Identify which cell holds the provided text, then report its (x, y) central coordinate. 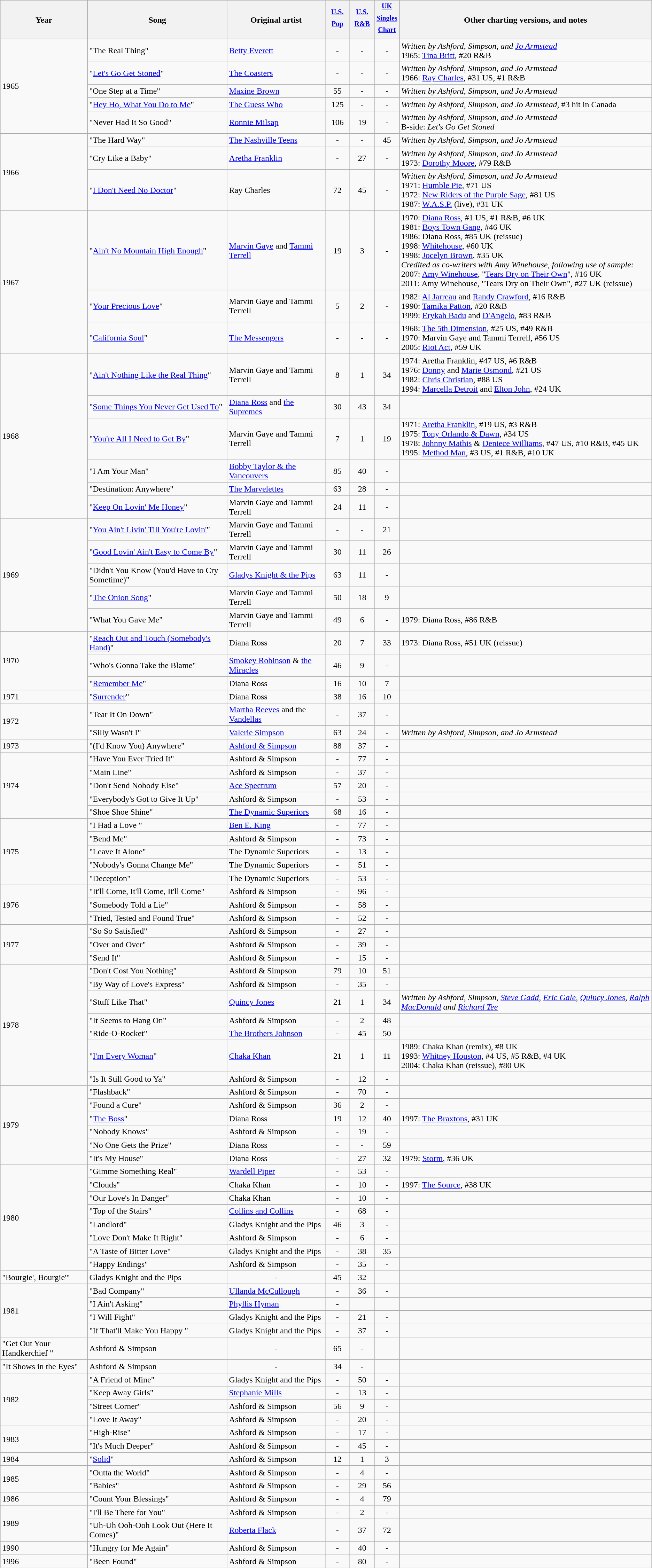
"It's My House" (157, 1158)
Valerie Simpson (276, 732)
"Clouds" (157, 1185)
"It Shows in the Eyes" (44, 1366)
UK Singles Chart (387, 20)
"Didn't You Know (You'd Have to Cry Sometime)" (157, 574)
"Flashback" (157, 1092)
"Stuff Like That" (157, 1002)
"Main Line" (157, 772)
1965 (44, 86)
Gladys Knight & the Pips (276, 574)
1983 (44, 1439)
"Everybody's Got to Give It Up" (157, 799)
"Shoe Shoe Shine" (157, 812)
1996 (44, 1561)
Aretha Franklin (276, 158)
Ronnie Milsap (276, 123)
"Top of the Stairs" (157, 1211)
49 (337, 620)
39 (362, 944)
15 (362, 958)
Ben E. King (276, 825)
"Found a Cure" (157, 1105)
1982 (44, 1400)
43 (362, 407)
"Destination: Anywhere" (157, 489)
"Don't Send Nobody Else" (157, 785)
"You Ain't Livin' Till You're Lovin'" (157, 529)
"Never Had It So Good" (157, 123)
"Gimme Something Real" (157, 1171)
1967 (44, 283)
"High-Rise" (157, 1433)
"Get Out Your Handkerchief " (44, 1349)
Other charting versions, and notes (525, 20)
Year (44, 20)
The Messengers (276, 338)
1979 (44, 1125)
The Coasters (276, 73)
"Nobody's Gonna Change Me" (157, 865)
"Hungry for Me Again" (157, 1548)
"Ain't No Mountain High Enough" (157, 251)
"One Step at a Time" (157, 91)
"Tried, Tested and Found True" (157, 918)
"Who's Gonna Take the Blame" (157, 666)
1971 (44, 697)
59 (387, 1145)
1968: The 5th Dimension, #25 US, #49 R&B1970: Marvin Gaye and Tammi Terrell, #56 US2005: Riot Act, #59 UK (525, 338)
"It's Much Deeper" (157, 1446)
"The Boss" (157, 1119)
Written by Ashford, Simpson, and Jo Armstead1973: Dorothy Moore, #79 R&B (525, 158)
"Send It" (157, 958)
58 (362, 905)
"Your Precious Love" (157, 306)
U.S. Pop (337, 20)
80 (362, 1561)
"Happy Endings" (157, 1264)
"Solid" (157, 1459)
"I'm Every Woman" (157, 1056)
96 (362, 892)
"Ride-O-Rocket" (157, 1033)
125 (337, 104)
"It Seems to Hang On" (157, 1020)
1979: Storm, #36 UK (525, 1158)
1977 (44, 944)
"The Hard Way" (157, 140)
1982: Al Jarreau and Randy Crawford, #16 R&B1990: Tamika Patton, #20 R&B1999: Erykah Badu and D'Angelo, #83 R&B (525, 306)
"Have You Ever Tried It" (157, 759)
"Deception" (157, 878)
1973 (44, 746)
Ray Charles (276, 190)
"If That'll Make You Happy " (157, 1331)
"Let's Go Get Stoned" (157, 73)
"Landlord" (157, 1224)
"Been Found" (157, 1561)
Roberta Flack (276, 1530)
1981 (44, 1310)
1972 (44, 721)
"Surrender" (157, 697)
"Good Lovin' Ain't Easy to Come By" (157, 552)
28 (362, 489)
The Marvelettes (276, 489)
70 (362, 1092)
73 (362, 838)
"The Real Thing" (157, 50)
"I Am Your Man" (157, 471)
"Count Your Blessings" (157, 1499)
"Don't Cost You Nothing" (157, 971)
1989: Chaka Khan (remix), #8 UK1993: Whitney Houston, #4 US, #5 R&B, #4 UK2004: Chaka Khan (reissue), #80 UK (525, 1056)
Collins and Collins (276, 1211)
The Brothers Johnson (276, 1033)
"Reach Out and Touch (Somebody's Hand)" (157, 643)
"Some Things You Never Get Used To" (157, 407)
"Keep On Lovin' Me Honey" (157, 507)
"Outta the World" (157, 1472)
Quincy Jones (276, 1002)
1997: The Source, #38 UK (525, 1185)
"Tear It On Down" (157, 714)
"Is It Still Good to Ya" (157, 1079)
Betty Everett (276, 50)
"Leave It Alone" (157, 852)
106 (337, 123)
52 (362, 918)
29 (362, 1485)
55 (337, 91)
1970 (44, 661)
"Somebody Told a Lie" (157, 905)
85 (337, 471)
"A Taste of Bitter Love" (157, 1251)
Written by Ashford, Simpson, and Jo Armstead B-side: Let's Go Get Stoned (525, 123)
Stephanie Mills (276, 1393)
"Bad Company" (157, 1291)
8 (337, 375)
"Bourgie', Bourgie'" (44, 1277)
"I Had a Love " (157, 825)
65 (337, 1349)
The Nashville Teens (276, 140)
48 (387, 1020)
1979: Diana Ross, #86 R&B (525, 620)
"Ain't Nothing Like the Real Thing" (157, 375)
U.S. R&B (362, 20)
1997: The Braxtons, #31 UK (525, 1119)
"Over and Over" (157, 944)
1973: Diana Ross, #51 UK (reissue) (525, 643)
1969 (44, 574)
1986 (44, 1499)
"By Way of Love's Express" (157, 984)
"A Friend of Mine" (157, 1380)
1990 (44, 1548)
"(I'd Know You) Anywhere" (157, 746)
"So So Satisfied" (157, 931)
"No One Gets the Prize" (157, 1145)
Wardell Piper (276, 1171)
"Hey Ho, What You Do to Me" (157, 104)
Smokey Robinson & the Miracles (276, 666)
"California Soul" (157, 338)
"Love It Away" (157, 1419)
Written by Ashford, Simpson, and Jo Armstead, #3 hit in Canada (525, 104)
"It'll Come, It'll Come, It'll Come" (157, 892)
"Nobody Knows" (157, 1132)
1975 (44, 852)
The Guess Who (276, 104)
26 (387, 552)
1968 (44, 436)
1980 (44, 1218)
1974: Aretha Franklin, #47 US, #6 R&B1976: Donny and Marie Osmond, #21 US1982: Chris Christian, #88 US1994: Marcella Detroit and Elton John, #24 UK (525, 375)
Song (157, 20)
"I'll Be There for You" (157, 1512)
Diana Ross and the Supremes (276, 407)
1974 (44, 785)
57 (337, 785)
"What You Gave Me" (157, 620)
"Silly Wasn't I" (157, 732)
"Our Love's In Danger" (157, 1198)
5 (337, 306)
"Street Corner" (157, 1406)
"You're All I Need to Get By" (157, 439)
1976 (44, 905)
1985 (44, 1479)
1989 (44, 1523)
1966 (44, 172)
"I Don't Need No Doctor" (157, 190)
Written by Ashford, Simpson, and Jo Armstead1965: Tina Britt, #20 R&B (525, 50)
Ullanda McCullough (276, 1291)
1978 (44, 1025)
Ace Spectrum (276, 785)
Bobby Taylor & the Vancouvers (276, 471)
"Love Don't Make It Right" (157, 1238)
"Bend Me" (157, 838)
Written by Ashford, Simpson, and Jo Armstead1971: Humble Pie, #71 US1972: New Riders of the Purple Sage, #81 US1987: W.A.S.P. (live), #31 UK (525, 190)
Original artist (276, 20)
"Keep Away Girls" (157, 1393)
17 (362, 1433)
"The Onion Song" (157, 597)
"Babies" (157, 1485)
18 (362, 597)
Martha Reeves and the Vandellas (276, 714)
Maxine Brown (276, 91)
33 (387, 643)
Written by Ashford, Simpson, and Jo Armstead1966: Ray Charles, #31 US, #1 R&B (525, 73)
"Cry Like a Baby" (157, 158)
"I Will Fight" (157, 1317)
"Remember Me" (157, 683)
"Uh-Uh Ooh-Ooh Look Out (Here It Comes)" (157, 1530)
"I Ain't Asking" (157, 1304)
Written by Ashford, Simpson, Steve Gadd, Eric Gale, Quincy Jones, Ralph MacDonald and Richard Tee (525, 1002)
Phyllis Hyman (276, 1304)
1984 (44, 1459)
88 (337, 746)
